Output the [x, y] coordinate of the center of the cell containing the given text.  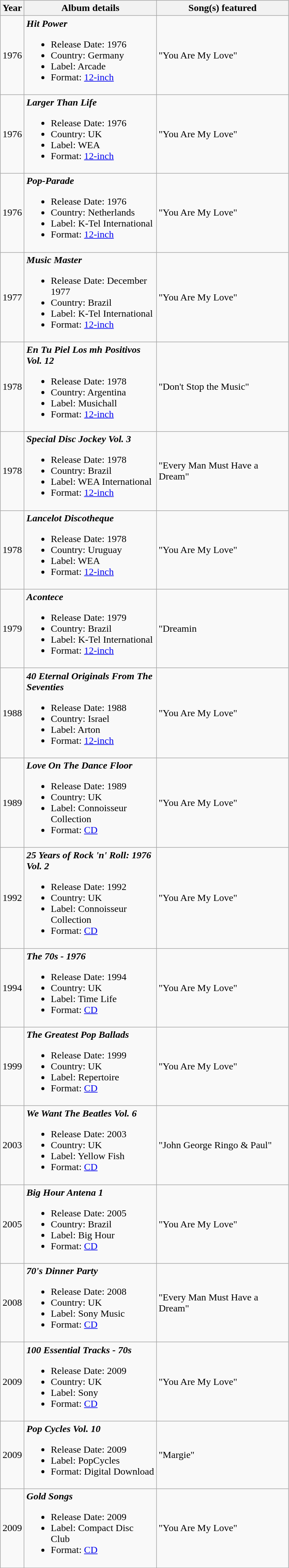
2005 [12, 1224]
"Don't Stop the Music" [223, 387]
100 Essential Tracks - 70sRelease Date: 2009Country: UKLabel: SonyFormat: CD [90, 1382]
1977 [12, 297]
The Greatest Pop BalladsRelease Date: 1999Country: UKLabel: RepertoireFormat: CD [90, 1067]
1988 [12, 713]
Album details [90, 8]
1979 [12, 628]
Big Hour Antena 1Release Date: 2005Country: BrazilLabel: Big HourFormat: CD [90, 1224]
25 Years of Rock 'n' Roll: 1976 Vol. 2Release Date: 1992Country: UKLabel: Connoisseur CollectionFormat: CD [90, 898]
Pop Cycles Vol. 10Release Date: 2009Label: PopCyclesFormat: Digital Download [90, 1455]
AconteceRelease Date: 1979Country: BrazilLabel: K-Tel InternationalFormat: 12-inch [90, 628]
Year [12, 8]
Larger Than LifeRelease Date: 1976Country: UKLabel: WEAFormat: 12-inch [90, 134]
40 Eternal Originals From The SeventiesRelease Date: 1988Country: IsraelLabel: ArtonFormat: 12-inch [90, 713]
Gold SongsRelease Date: 2009Label: Compact Disc ClubFormat: CD [90, 1528]
Special Disc Jockey Vol. 3Release Date: 1978Country: BrazilLabel: WEA InternationalFormat: 12-inch [90, 471]
2003 [12, 1145]
1989 [12, 802]
2008 [12, 1303]
"Margie" [223, 1455]
We Want The Beatles Vol. 6Release Date: 2003Country: UKLabel: Yellow FishFormat: CD [90, 1145]
1999 [12, 1067]
Pop-ParadeRelease Date: 1976Country: NetherlandsLabel: K-Tel InternationalFormat: 12-inch [90, 213]
Lancelot DiscothequeRelease Date: 1978Country: UruguayLabel: WEAFormat: 12-inch [90, 550]
Music MasterRelease Date: December 1977Country: BrazilLabel: K-Tel InternationalFormat: 12-inch [90, 297]
1992 [12, 898]
Love On The Dance FloorRelease Date: 1989Country: UKLabel: Connoisseur CollectionFormat: CD [90, 802]
1994 [12, 988]
"Dreamin [223, 628]
Hit PowerRelease Date: 1976Country: GermanyLabel: ArcadeFormat: 12-inch [90, 55]
En Tu Piel Los mh Positivos Vol. 12Release Date: 1978Country: ArgentinaLabel: MusichallFormat: 12-inch [90, 387]
Song(s) featured [223, 8]
"John George Ringo & Paul" [223, 1145]
The 70s - 1976Release Date: 1994Country: UKLabel: Time LifeFormat: CD [90, 988]
70's Dinner PartyRelease Date: 2008Country: UKLabel: Sony MusicFormat: CD [90, 1303]
